Determine the (x, y) coordinate at the center of the cell enclosing the given text.  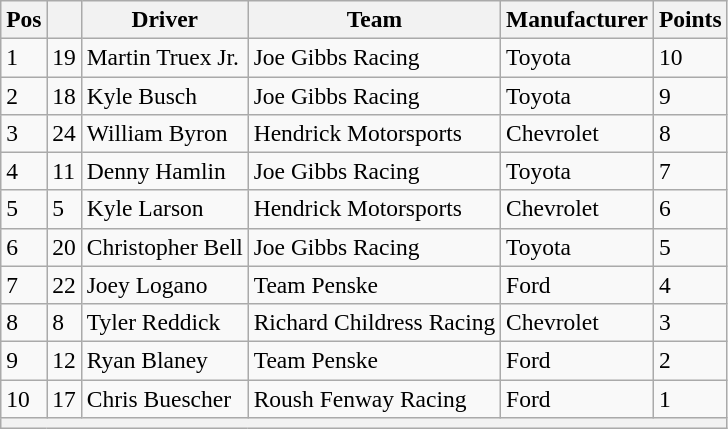
17 (64, 398)
20 (64, 247)
22 (64, 285)
19 (64, 57)
Kyle Larson (164, 209)
18 (64, 95)
Joey Logano (164, 285)
Kyle Busch (164, 95)
Manufacturer (578, 19)
Pos (24, 19)
Christopher Bell (164, 247)
Ryan Blaney (164, 360)
24 (64, 133)
William Byron (164, 133)
Team (374, 19)
Richard Childress Racing (374, 322)
11 (64, 171)
Driver (164, 19)
12 (64, 360)
Roush Fenway Racing (374, 398)
Martin Truex Jr. (164, 57)
Chris Buescher (164, 398)
Tyler Reddick (164, 322)
Points (690, 19)
Denny Hamlin (164, 171)
